Search for the cell housing the specified text and yield its [x, y] center coordinate. 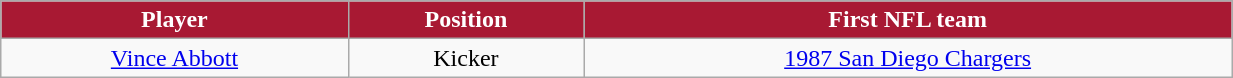
Player [174, 20]
1987 San Diego Chargers [908, 58]
First NFL team [908, 20]
Vince Abbott [174, 58]
Kicker [466, 58]
Position [466, 20]
